Return [x, y] of the center of cell containing provided text 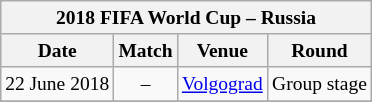
Volgograd [222, 84]
Venue [222, 50]
Date [56, 50]
– [146, 84]
Round [319, 50]
2018 FIFA World Cup – Russia [186, 18]
Group stage [319, 84]
Match [146, 50]
22 June 2018 [56, 84]
